Return [X, Y] of the center of cell containing provided text 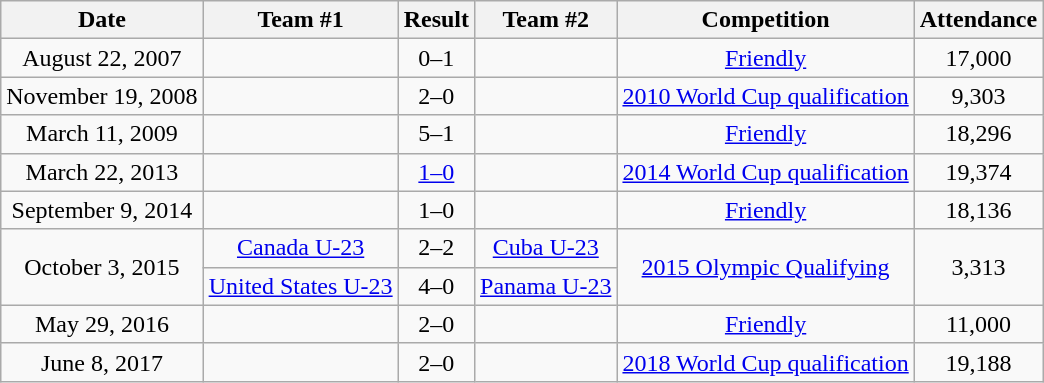
March 22, 2013 [102, 172]
2010 World Cup qualification [766, 96]
19,374 [978, 172]
2015 Olympic Qualifying [766, 267]
Team #2 [546, 20]
November 19, 2008 [102, 96]
19,188 [978, 362]
3,313 [978, 267]
11,000 [978, 324]
Result [436, 20]
August 22, 2007 [102, 58]
2–2 [436, 248]
Team #1 [300, 20]
2014 World Cup qualification [766, 172]
17,000 [978, 58]
June 8, 2017 [102, 362]
Competition [766, 20]
Attendance [978, 20]
18,136 [978, 210]
2018 World Cup qualification [766, 362]
Date [102, 20]
18,296 [978, 134]
United States U-23 [300, 286]
9,303 [978, 96]
Cuba U-23 [546, 248]
0–1 [436, 58]
March 11, 2009 [102, 134]
Canada U-23 [300, 248]
September 9, 2014 [102, 210]
4–0 [436, 286]
May 29, 2016 [102, 324]
5–1 [436, 134]
Panama U-23 [546, 286]
October 3, 2015 [102, 267]
